Extract the (x, y) coordinate from the center of the cell holding the provided text.  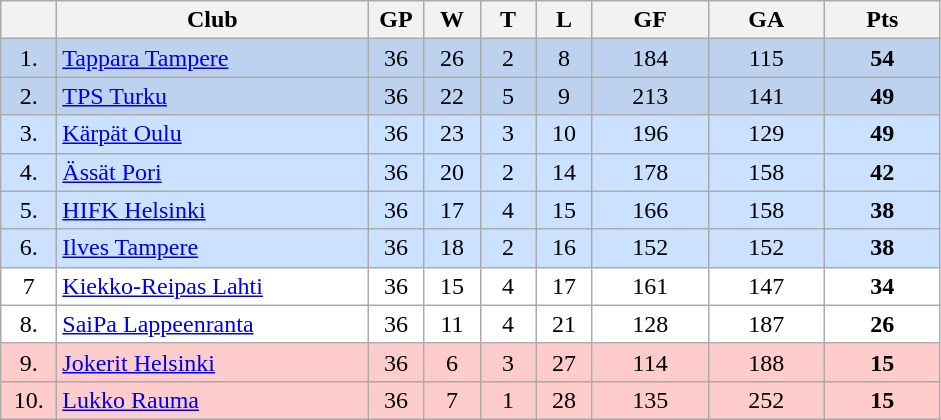
1 (508, 400)
114 (650, 362)
128 (650, 324)
184 (650, 58)
161 (650, 286)
4. (29, 172)
18 (452, 248)
141 (766, 96)
Ässät Pori (212, 172)
129 (766, 134)
16 (564, 248)
135 (650, 400)
GP (396, 20)
Kärpät Oulu (212, 134)
10 (564, 134)
5 (508, 96)
21 (564, 324)
23 (452, 134)
HIFK Helsinki (212, 210)
187 (766, 324)
T (508, 20)
252 (766, 400)
SaiPa Lappeenranta (212, 324)
6. (29, 248)
1. (29, 58)
22 (452, 96)
6 (452, 362)
Ilves Tampere (212, 248)
9 (564, 96)
W (452, 20)
42 (882, 172)
166 (650, 210)
188 (766, 362)
115 (766, 58)
5. (29, 210)
178 (650, 172)
Tappara Tampere (212, 58)
10. (29, 400)
2. (29, 96)
54 (882, 58)
147 (766, 286)
196 (650, 134)
GF (650, 20)
Club (212, 20)
8 (564, 58)
Pts (882, 20)
14 (564, 172)
3. (29, 134)
28 (564, 400)
Kiekko-Reipas Lahti (212, 286)
GA (766, 20)
9. (29, 362)
Lukko Rauma (212, 400)
34 (882, 286)
213 (650, 96)
TPS Turku (212, 96)
8. (29, 324)
L (564, 20)
11 (452, 324)
27 (564, 362)
20 (452, 172)
Jokerit Helsinki (212, 362)
